Capture the cell that displays the provided text and extract its (x, y) central coordinate. 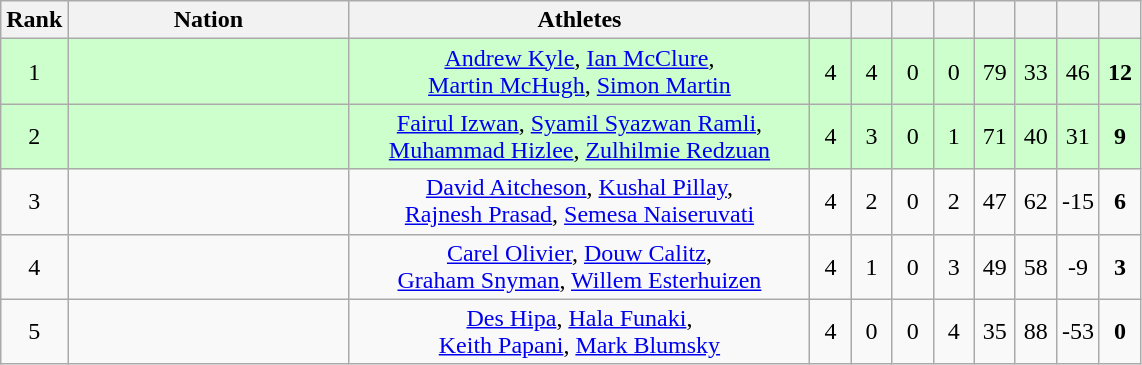
-15 (1078, 202)
47 (994, 202)
88 (1036, 332)
9 (1120, 136)
-9 (1078, 266)
62 (1036, 202)
Des Hipa, Hala Funaki, Keith Papani, Mark Blumsky (580, 332)
Carel Olivier, Douw Calitz, Graham Snyman, Willem Esterhuizen (580, 266)
6 (1120, 202)
49 (994, 266)
40 (1036, 136)
Fairul Izwan, Syamil Syazwan Ramli, Muhammad Hizlee, Zulhilmie Redzuan (580, 136)
5 (34, 332)
33 (1036, 72)
-53 (1078, 332)
Nation (208, 20)
Rank (34, 20)
31 (1078, 136)
79 (994, 72)
Andrew Kyle, Ian McClure, Martin McHugh, Simon Martin (580, 72)
David Aitcheson, Kushal Pillay, Rajnesh Prasad, Semesa Naiseruvati (580, 202)
58 (1036, 266)
71 (994, 136)
12 (1120, 72)
Athletes (580, 20)
35 (994, 332)
46 (1078, 72)
